Return the [X, Y] coordinate for the center point of the cell that contains the specified text.  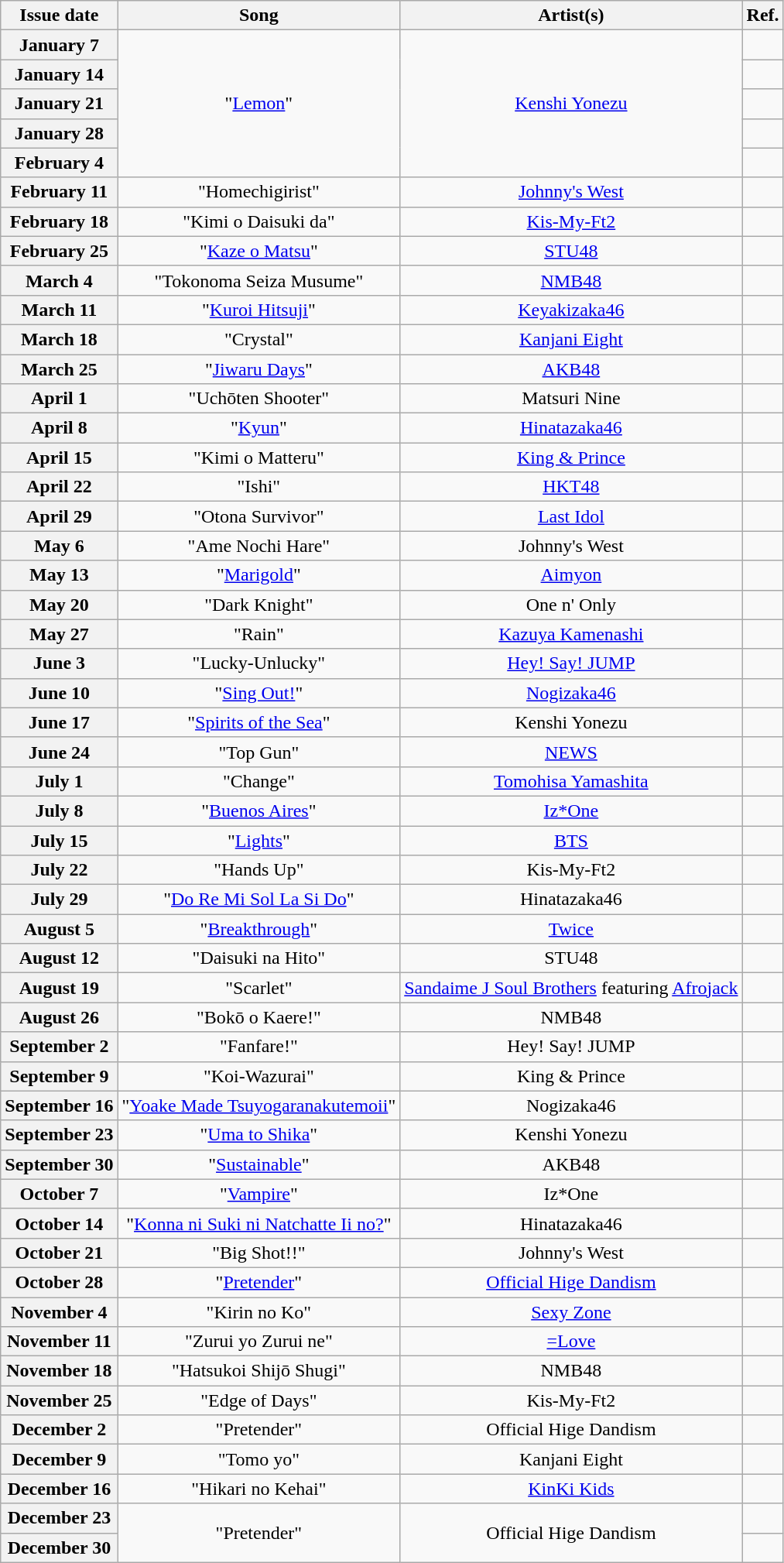
BTS [571, 840]
"Sing Out!" [258, 693]
February 25 [59, 251]
"Lemon" [258, 104]
"Ame Nochi Hare" [258, 546]
"Lights" [258, 840]
KinKi Kids [571, 1489]
December 23 [59, 1518]
May 27 [59, 634]
October 28 [59, 1282]
"Do Re Mi Sol La Si Do" [258, 900]
"Big Shot!!" [258, 1253]
December 2 [59, 1430]
June 10 [59, 693]
May 6 [59, 546]
"Vampire" [258, 1194]
December 30 [59, 1548]
January 7 [59, 45]
February 4 [59, 163]
Keyakizaka46 [571, 310]
July 8 [59, 811]
April 29 [59, 516]
"Kyun" [258, 428]
Song [258, 15]
March 11 [59, 310]
"Jiwaru Days" [258, 369]
"Otona Survivor" [258, 516]
January 21 [59, 104]
"Kuroi Hitsuji" [258, 310]
July 29 [59, 900]
April 8 [59, 428]
"Hands Up" [258, 870]
"Top Gun" [258, 752]
HKT48 [571, 487]
July 22 [59, 870]
April 15 [59, 458]
Sexy Zone [571, 1312]
"Spirits of the Sea" [258, 722]
"Yoake Made Tsuyogaranakutemoii" [258, 1105]
March 25 [59, 369]
"Daisuki na Hito" [258, 958]
August 19 [59, 988]
"Fanfare!" [258, 1047]
Aimyon [571, 575]
"Hatsukoi Shijō Shugi" [258, 1371]
February 11 [59, 192]
July 15 [59, 840]
March 4 [59, 280]
"Lucky-Unlucky" [258, 663]
October 14 [59, 1223]
January 14 [59, 74]
Twice [571, 929]
"Marigold" [258, 575]
November 18 [59, 1371]
September 9 [59, 1076]
December 16 [59, 1489]
February 18 [59, 221]
Kazuya Kamenashi [571, 634]
"Change" [258, 781]
October 21 [59, 1253]
April 1 [59, 399]
Tomohisa Yamashita [571, 781]
"Tokonoma Seiza Musume" [258, 280]
One n' Only [571, 605]
"Homechigirist" [258, 192]
December 9 [59, 1459]
September 30 [59, 1164]
Ref. [763, 15]
"Sustainable" [258, 1164]
September 23 [59, 1135]
September 2 [59, 1047]
"Konna ni Suki ni Natchatte Ii no?" [258, 1223]
August 12 [59, 958]
"Crystal" [258, 339]
October 7 [59, 1194]
"Kaze o Matsu" [258, 251]
August 26 [59, 1017]
"Uchōten Shooter" [258, 399]
May 13 [59, 575]
"Kimi o Matteru" [258, 458]
November 11 [59, 1342]
November 4 [59, 1312]
"Tomo yo" [258, 1459]
"Uma to Shika" [258, 1135]
November 25 [59, 1400]
"Zurui yo Zurui ne" [258, 1342]
July 1 [59, 781]
"Kirin no Ko" [258, 1312]
NEWS [571, 752]
August 5 [59, 929]
Artist(s) [571, 15]
"Edge of Days" [258, 1400]
"Kimi o Daisuki da" [258, 221]
"Buenos Aires" [258, 811]
"Hikari no Kehai" [258, 1489]
=Love [571, 1342]
"Dark Knight" [258, 605]
January 28 [59, 133]
Sandaime J Soul Brothers featuring Afrojack [571, 988]
September 16 [59, 1105]
"Rain" [258, 634]
"Breakthrough" [258, 929]
May 20 [59, 605]
June 3 [59, 663]
Last Idol [571, 516]
April 22 [59, 487]
Matsuri Nine [571, 399]
"Ishi" [258, 487]
Issue date [59, 15]
June 24 [59, 752]
"Scarlet" [258, 988]
June 17 [59, 722]
March 18 [59, 339]
"Bokō o Kaere!" [258, 1017]
"Koi-Wazurai" [258, 1076]
